Extract the (X, Y) coordinate from the center of the cell holding the provided text.  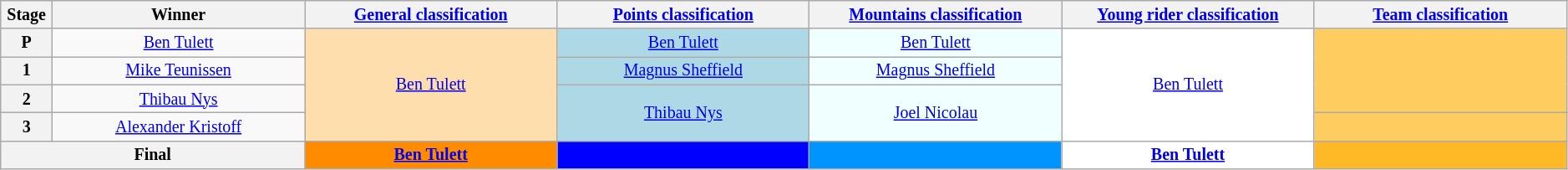
Joel Nicolau (936, 112)
Mountains classification (936, 15)
Winner (179, 15)
3 (27, 127)
General classification (431, 15)
Stage (27, 15)
Alexander Kristoff (179, 127)
Young rider classification (1188, 15)
1 (27, 70)
Mike Teunissen (179, 70)
P (27, 44)
2 (27, 99)
Team classification (1440, 15)
Points classification (683, 15)
Final (153, 154)
